Extract the [x, y] coordinate from the center of the cell holding the provided text.  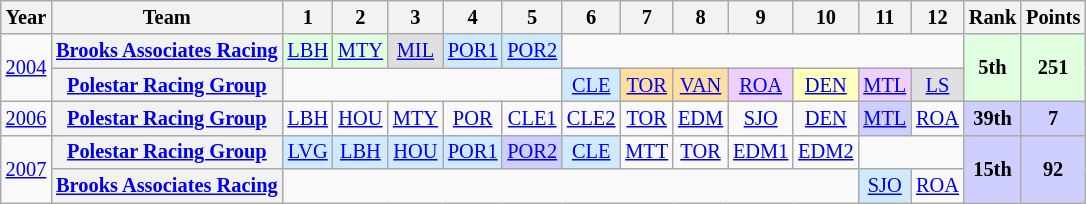
POR [473, 118]
Points [1053, 17]
CLE1 [532, 118]
Year [26, 17]
EDM1 [760, 152]
39th [992, 118]
LVG [308, 152]
5th [992, 68]
2 [360, 17]
LS [938, 85]
MIL [416, 51]
2007 [26, 168]
10 [826, 17]
6 [591, 17]
MTT [646, 152]
15th [992, 168]
1 [308, 17]
Team [166, 17]
2004 [26, 68]
251 [1053, 68]
9 [760, 17]
3 [416, 17]
5 [532, 17]
2006 [26, 118]
EDM2 [826, 152]
8 [700, 17]
92 [1053, 168]
Rank [992, 17]
4 [473, 17]
12 [938, 17]
VAN [700, 85]
EDM [700, 118]
11 [884, 17]
CLE2 [591, 118]
